Pinpoint the cell where the given text exists, returning its [X, Y] midpoint coordinate. 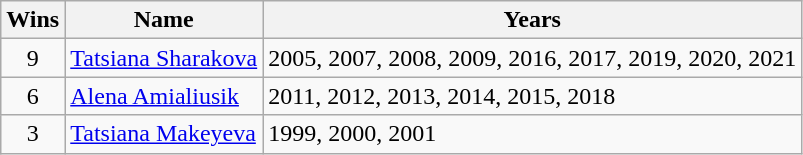
Years [532, 20]
Alena Amialiusik [164, 96]
Tatsiana Makeyeva [164, 134]
Name [164, 20]
Wins [33, 20]
3 [33, 134]
1999, 2000, 2001 [532, 134]
2005, 2007, 2008, 2009, 2016, 2017, 2019, 2020, 2021 [532, 58]
9 [33, 58]
2011, 2012, 2013, 2014, 2015, 2018 [532, 96]
Tatsiana Sharakova [164, 58]
6 [33, 96]
